Capture the cell that displays the provided text and extract its (x, y) central coordinate. 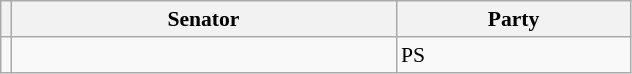
Party (514, 19)
PS (514, 55)
Senator (204, 19)
